Provide the (x, y) coordinate of the cell's center where the given text is located.  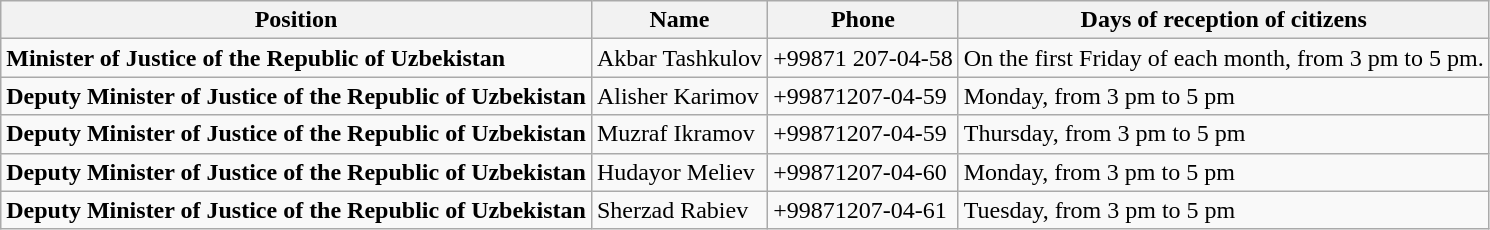
Sherzad Rabiev (679, 210)
Tuesday, from 3 pm to 5 pm (1224, 210)
+99871207-04-61 (864, 210)
Thursday, from 3 pm to 5 pm (1224, 134)
Alisher Karimov (679, 96)
Hudayor Meliev (679, 172)
On the first Friday of each month, from 3 pm to 5 pm. (1224, 58)
+99871 207-04-58 (864, 58)
Position (296, 20)
Name (679, 20)
Akbar Tashkulov (679, 58)
+99871207-04-60 (864, 172)
Muzraf Ikramov (679, 134)
Phone (864, 20)
Days of reception of citizens (1224, 20)
Minister of Justice of the Republic of Uzbekistan (296, 58)
